Find where the given text appears and provide that cell's center as (X, Y) coordinate. 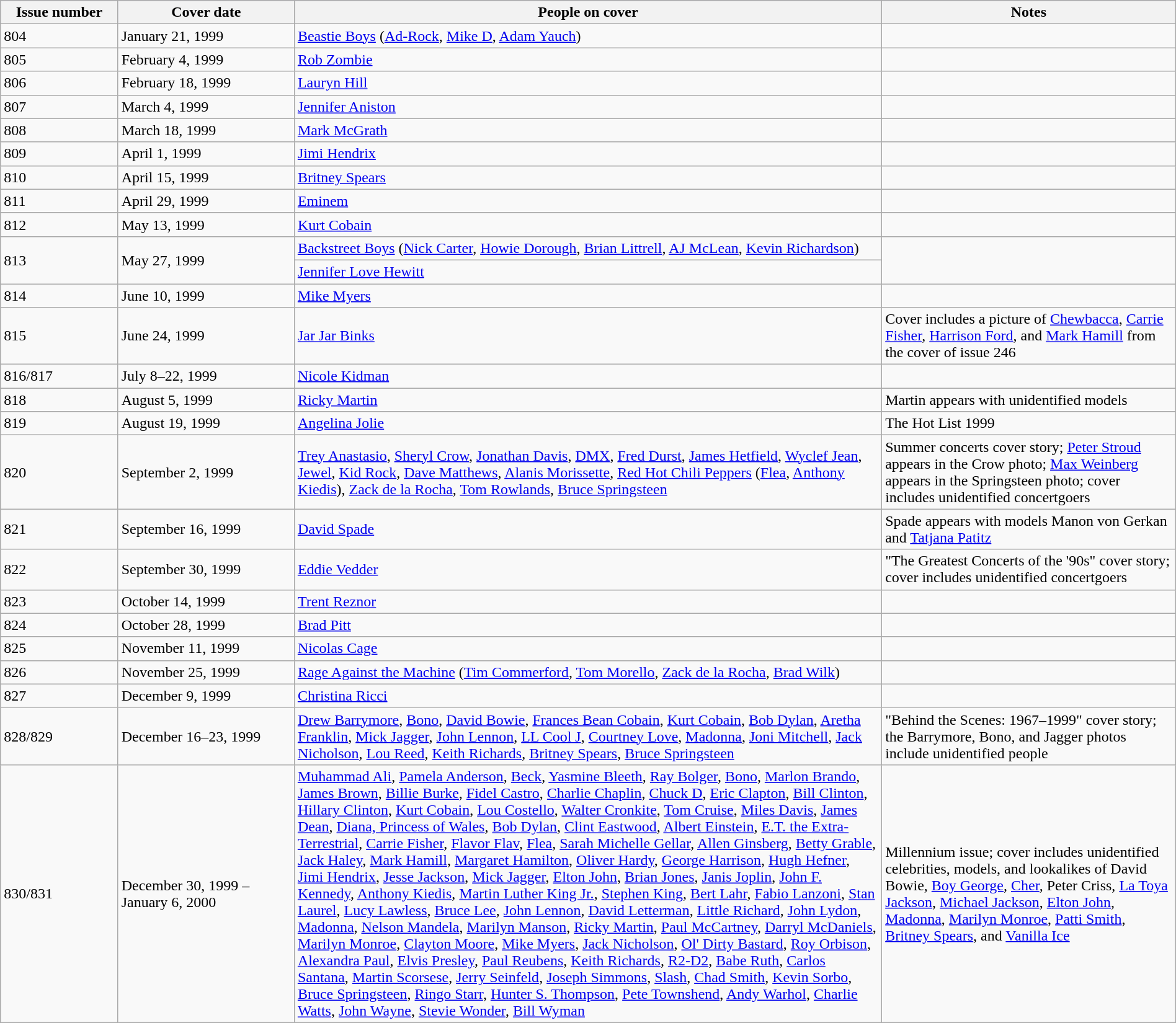
830/831 (60, 893)
Cover includes a picture of Chewbacca, Carrie Fisher, Harrison Ford, and Mark Hamill from the cover of issue 246 (1029, 336)
812 (60, 224)
May 27, 1999 (206, 260)
816/817 (60, 376)
February 18, 1999 (206, 83)
People on cover (588, 12)
Lauryn Hill (588, 83)
May 13, 1999 (206, 224)
"The Greatest Concerts of the '90s" cover story; cover includes unidentified concertgoers (1029, 569)
Nicole Kidman (588, 376)
April 15, 1999 (206, 177)
804 (60, 36)
Kurt Cobain (588, 224)
Nicolas Cage (588, 649)
April 1, 1999 (206, 154)
June 24, 1999 (206, 336)
814 (60, 296)
822 (60, 569)
813 (60, 260)
The Hot List 1999 (1029, 423)
805 (60, 60)
Issue number (60, 12)
Notes (1029, 12)
Rage Against the Machine (Tim Commerford, Tom Morello, Zack de la Rocha, Brad Wilk) (588, 672)
Backstreet Boys (Nick Carter, Howie Dorough, Brian Littrell, AJ McLean, Kevin Richardson) (588, 248)
September 2, 1999 (206, 472)
December 9, 1999 (206, 696)
January 21, 1999 (206, 36)
Beastie Boys (Ad-Rock, Mike D, Adam Yauch) (588, 36)
828/829 (60, 736)
820 (60, 472)
827 (60, 696)
Jennifer Aniston (588, 107)
November 11, 1999 (206, 649)
809 (60, 154)
Mike Myers (588, 296)
David Spade (588, 529)
Ricky Martin (588, 400)
819 (60, 423)
December 16–23, 1999 (206, 736)
October 28, 1999 (206, 625)
October 14, 1999 (206, 601)
Angelina Jolie (588, 423)
February 4, 1999 (206, 60)
Mark McGrath (588, 130)
Jimi Hendrix (588, 154)
Martin appears with unidentified models (1029, 400)
September 30, 1999 (206, 569)
810 (60, 177)
825 (60, 649)
"Behind the Scenes: 1967–1999" cover story; the Barrymore, Bono, and Jagger photos include unidentified people (1029, 736)
826 (60, 672)
June 10, 1999 (206, 296)
Spade appears with models Manon von Gerkan and Tatjana Patitz (1029, 529)
December 30, 1999 – January 6, 2000 (206, 893)
818 (60, 400)
806 (60, 83)
Rob Zombie (588, 60)
823 (60, 601)
Brad Pitt (588, 625)
Eddie Vedder (588, 569)
Cover date (206, 12)
August 19, 1999 (206, 423)
November 25, 1999 (206, 672)
March 18, 1999 (206, 130)
808 (60, 130)
Eminem (588, 201)
824 (60, 625)
Christina Ricci (588, 696)
September 16, 1999 (206, 529)
July 8–22, 1999 (206, 376)
815 (60, 336)
821 (60, 529)
Jar Jar Binks (588, 336)
Britney Spears (588, 177)
807 (60, 107)
August 5, 1999 (206, 400)
Trent Reznor (588, 601)
March 4, 1999 (206, 107)
811 (60, 201)
Jennifer Love Hewitt (588, 272)
April 29, 1999 (206, 201)
